Return the [x, y] coordinate for the center point of the cell that contains the specified text.  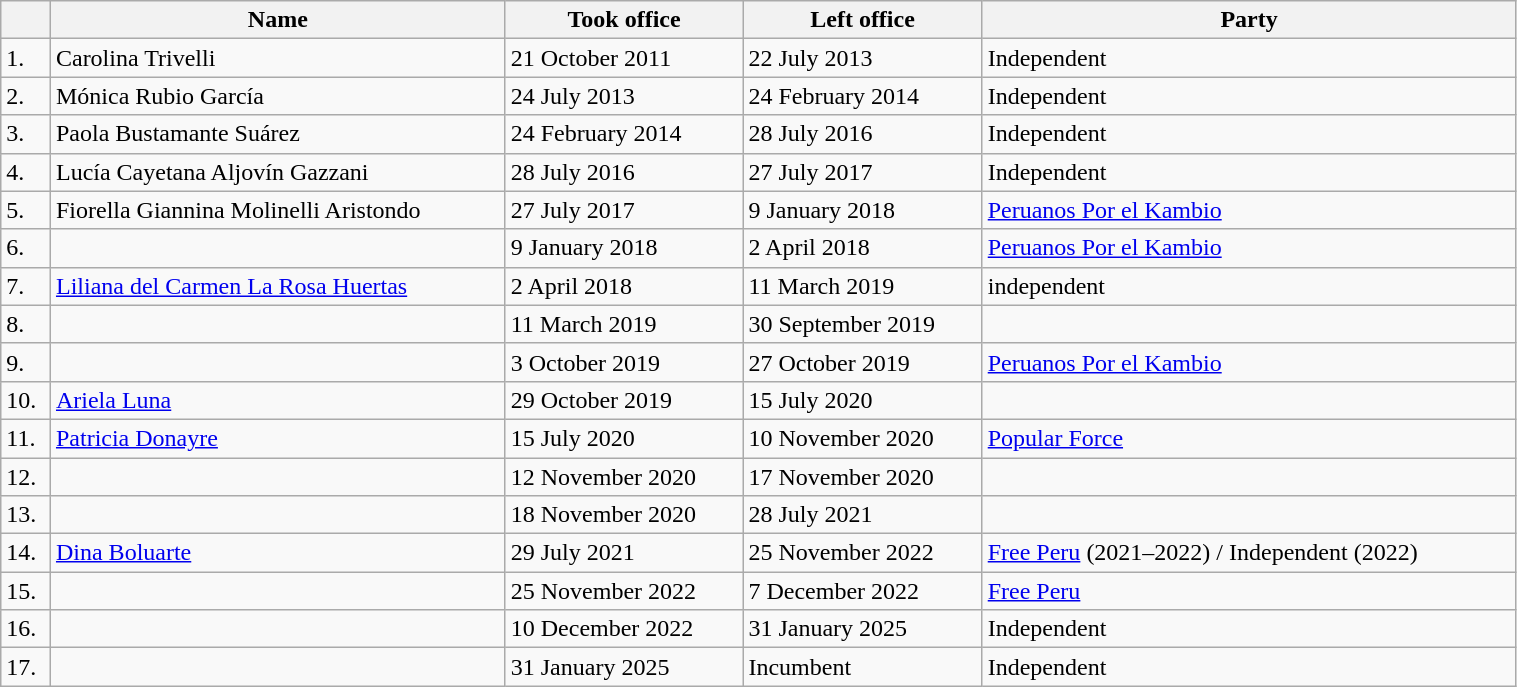
independent [1249, 286]
7 December 2022 [862, 591]
2. [26, 96]
5. [26, 210]
13. [26, 515]
12 November 2020 [624, 477]
Patricia Donayre [278, 438]
21 October 2011 [624, 58]
29 July 2021 [624, 553]
Ariela Luna [278, 400]
10 December 2022 [624, 629]
8. [26, 324]
24 July 2013 [624, 96]
18 November 2020 [624, 515]
7. [26, 286]
10 November 2020 [862, 438]
30 September 2019 [862, 324]
28 July 2021 [862, 515]
Free Peru [1249, 591]
Free Peru (2021–2022) / Independent (2022) [1249, 553]
Incumbent [862, 667]
Liliana del Carmen La Rosa Huertas [278, 286]
Dina Boluarte [278, 553]
17 November 2020 [862, 477]
Lucía Cayetana Aljovín Gazzani [278, 172]
Carolina Trivelli [278, 58]
14. [26, 553]
Name [278, 20]
22 July 2013 [862, 58]
Mónica Rubio García [278, 96]
27 October 2019 [862, 362]
3. [26, 134]
Paola Bustamante Suárez [278, 134]
3 October 2019 [624, 362]
4. [26, 172]
16. [26, 629]
Fiorella Giannina Molinelli Aristondo [278, 210]
17. [26, 667]
9. [26, 362]
Party [1249, 20]
12. [26, 477]
29 October 2019 [624, 400]
6. [26, 248]
11. [26, 438]
1. [26, 58]
10. [26, 400]
Took office [624, 20]
Left office [862, 20]
Popular Force [1249, 438]
15. [26, 591]
